Capture the cell that displays the provided text and extract its [x, y] central coordinate. 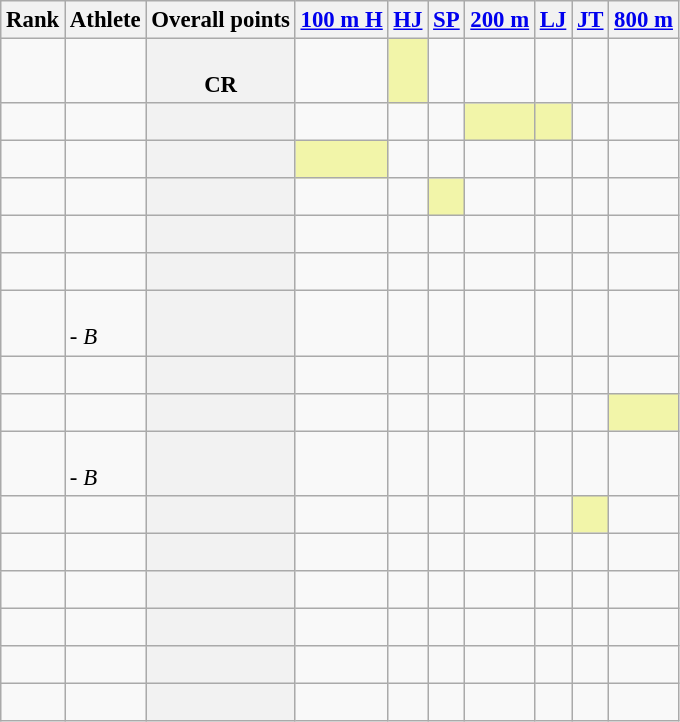
HJ [408, 20]
Athlete [106, 20]
CR [220, 72]
100 m H [342, 20]
Rank [33, 20]
SP [446, 20]
800 m [644, 20]
Overall points [220, 20]
JT [590, 20]
200 m [500, 20]
LJ [552, 20]
